From the cell containing the given text, extract its center point as [X, Y] coordinate. 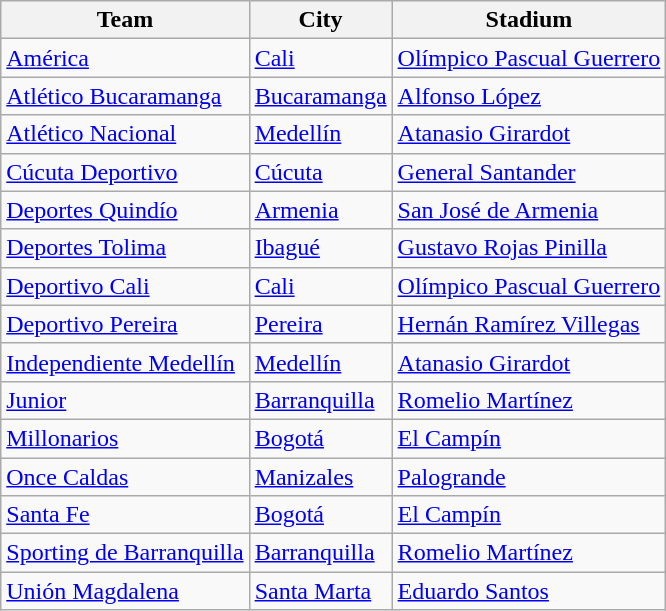
Gustavo Rojas Pinilla [529, 248]
Atlético Bucaramanga [125, 96]
Palogrande [529, 477]
Armenia [320, 210]
Once Caldas [125, 477]
Cúcuta Deportivo [125, 172]
General Santander [529, 172]
City [320, 20]
Deportivo Pereira [125, 324]
Team [125, 20]
América [125, 58]
Independiente Medellín [125, 362]
Stadium [529, 20]
Alfonso López [529, 96]
Unión Magdalena [125, 591]
Deportivo Cali [125, 286]
Deportes Quindío [125, 210]
Ibagué [320, 248]
Santa Marta [320, 591]
San José de Armenia [529, 210]
Pereira [320, 324]
Hernán Ramírez Villegas [529, 324]
Atlético Nacional [125, 134]
Cúcuta [320, 172]
Manizales [320, 477]
Millonarios [125, 438]
Sporting de Barranquilla [125, 553]
Deportes Tolima [125, 248]
Junior [125, 400]
Bucaramanga [320, 96]
Santa Fe [125, 515]
Eduardo Santos [529, 591]
